Locate the cell with the specified text and output its (X, Y) center coordinate. 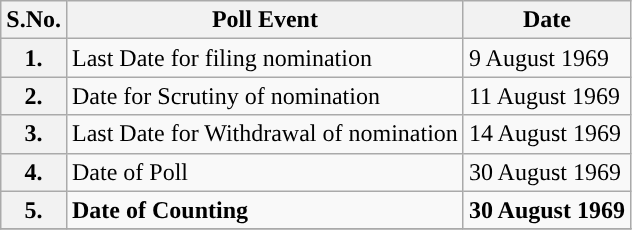
Last Date for filing nomination (264, 58)
S.No. (34, 20)
14 August 1969 (546, 134)
4. (34, 172)
1. (34, 58)
Date of Counting (264, 210)
5. (34, 210)
Date for Scrutiny of nomination (264, 96)
2. (34, 96)
Date of Poll (264, 172)
Date (546, 20)
Poll Event (264, 20)
3. (34, 134)
11 August 1969 (546, 96)
Last Date for Withdrawal of nomination (264, 134)
9 August 1969 (546, 58)
